For the text-containing cell, return its midpoint in (X, Y) coordinate format. 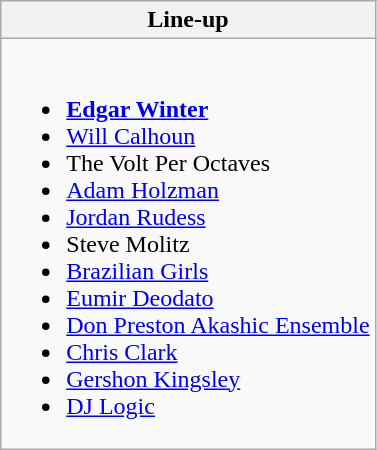
Line-up (188, 20)
